Determine the (X, Y) coordinate at the center of the cell enclosing the given text.  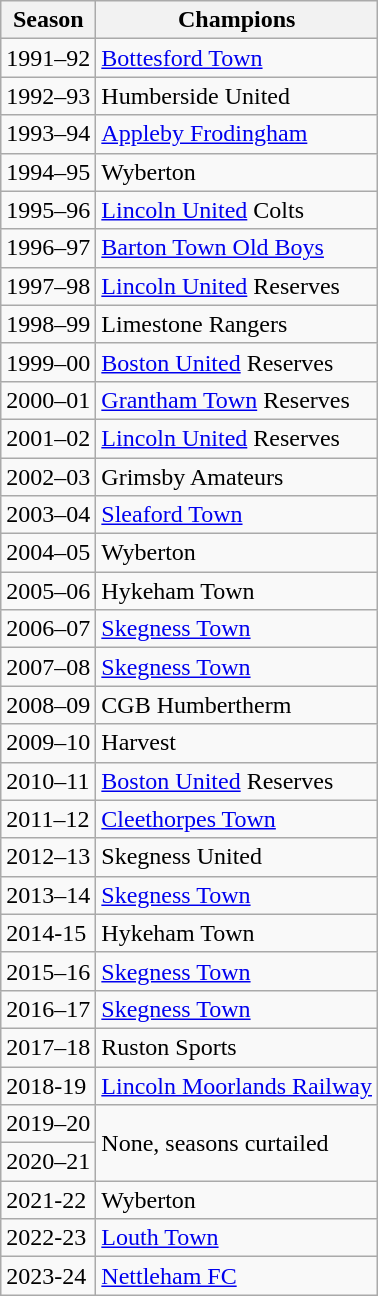
Lincoln United Colts (237, 210)
Grantham Town Reserves (237, 400)
2022-23 (48, 1238)
2007–08 (48, 667)
2011–12 (48, 819)
Grimsby Amateurs (237, 477)
2006–07 (48, 629)
Ruston Sports (237, 1047)
Bottesford Town (237, 58)
2003–04 (48, 515)
2005–06 (48, 591)
2023-24 (48, 1276)
2020–21 (48, 1162)
Barton Town Old Boys (237, 248)
Harvest (237, 743)
2000–01 (48, 400)
2001–02 (48, 438)
Limestone Rangers (237, 324)
Lincoln Moorlands Railway (237, 1085)
2016–17 (48, 1009)
Humberside United (237, 96)
2018-19 (48, 1085)
Cleethorpes Town (237, 819)
2010–11 (48, 781)
Champions (237, 20)
2015–16 (48, 971)
2014-15 (48, 933)
1995–96 (48, 210)
CGB Humbertherm (237, 705)
1999–00 (48, 362)
2002–03 (48, 477)
Appleby Frodingham (237, 134)
1993–94 (48, 134)
1994–95 (48, 172)
1991–92 (48, 58)
1997–98 (48, 286)
2017–18 (48, 1047)
2012–13 (48, 857)
1992–93 (48, 96)
2009–10 (48, 743)
1996–97 (48, 248)
Nettleham FC (237, 1276)
None, seasons curtailed (237, 1143)
2004–05 (48, 553)
2013–14 (48, 895)
2021-22 (48, 1200)
Sleaford Town (237, 515)
2008–09 (48, 705)
Skegness United (237, 857)
1998–99 (48, 324)
Louth Town (237, 1238)
Season (48, 20)
2019–20 (48, 1124)
